Return [x, y] of the center of cell containing provided text 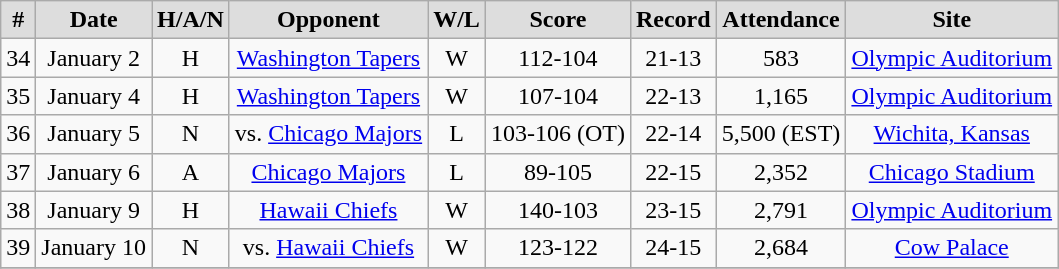
24-15 [673, 248]
123-122 [558, 248]
vs. Chicago Majors [328, 134]
Chicago Stadium [952, 172]
36 [18, 134]
January 2 [94, 58]
5,500 (EST) [781, 134]
583 [781, 58]
38 [18, 210]
A [191, 172]
January 6 [94, 172]
22-13 [673, 96]
January 5 [94, 134]
# [18, 20]
2,684 [781, 248]
34 [18, 58]
Cow Palace [952, 248]
35 [18, 96]
Record [673, 20]
January 4 [94, 96]
2,791 [781, 210]
22-15 [673, 172]
107-104 [558, 96]
W/L [457, 20]
89-105 [558, 172]
Wichita, Kansas [952, 134]
37 [18, 172]
Chicago Majors [328, 172]
112-104 [558, 58]
vs. Hawaii Chiefs [328, 248]
1,165 [781, 96]
Site [952, 20]
January 9 [94, 210]
Hawaii Chiefs [328, 210]
January 10 [94, 248]
23-15 [673, 210]
2,352 [781, 172]
103-106 (OT) [558, 134]
H/A/N [191, 20]
21-13 [673, 58]
Date [94, 20]
Opponent [328, 20]
140-103 [558, 210]
22-14 [673, 134]
39 [18, 248]
Attendance [781, 20]
Score [558, 20]
